Detect which cell encompasses the target text, then output its [X, Y] center coordinate. 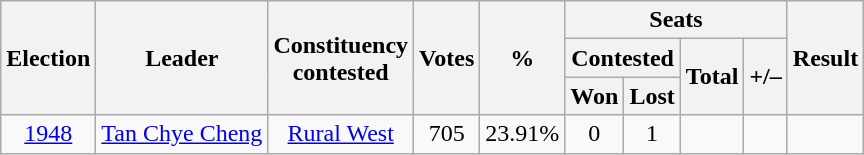
Constituencycontested [341, 58]
705 [447, 134]
Tan Chye Cheng [182, 134]
Votes [447, 58]
23.91% [522, 134]
0 [594, 134]
Leader [182, 58]
Result [825, 58]
Rural West [341, 134]
1948 [48, 134]
Contested [623, 58]
Lost [652, 96]
Election [48, 58]
1 [652, 134]
% [522, 58]
Seats [676, 20]
Total [712, 77]
Won [594, 96]
+/– [766, 77]
